Return the [X, Y] coordinate for the center point of the cell that contains the specified text.  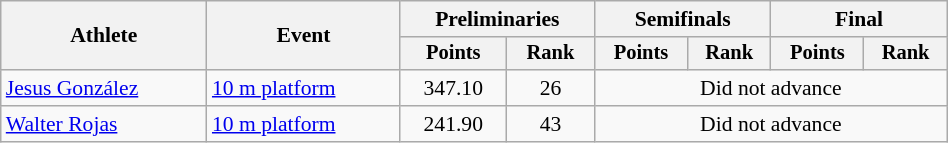
Walter Rojas [104, 124]
Athlete [104, 36]
Preliminaries [497, 19]
347.10 [453, 88]
Semifinals [682, 19]
43 [550, 124]
Jesus González [104, 88]
Final [859, 19]
26 [550, 88]
Event [304, 36]
241.90 [453, 124]
